Detect which cell encompasses the target text, then output its [x, y] center coordinate. 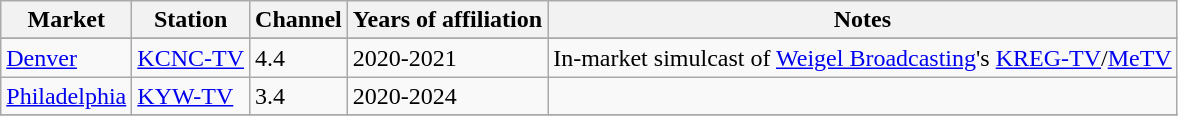
In-market simulcast of Weigel Broadcasting's KREG-TV/MeTV [863, 58]
Market [66, 20]
Station [191, 20]
2020-2021 [447, 58]
4.4 [299, 58]
KCNC-TV [191, 58]
3.4 [299, 96]
Philadelphia [66, 96]
Years of affiliation [447, 20]
KYW-TV [191, 96]
Channel [299, 20]
2020-2024 [447, 96]
Denver [66, 58]
Notes [863, 20]
